Extract the [X, Y] coordinate from the center of the cell holding the provided text.  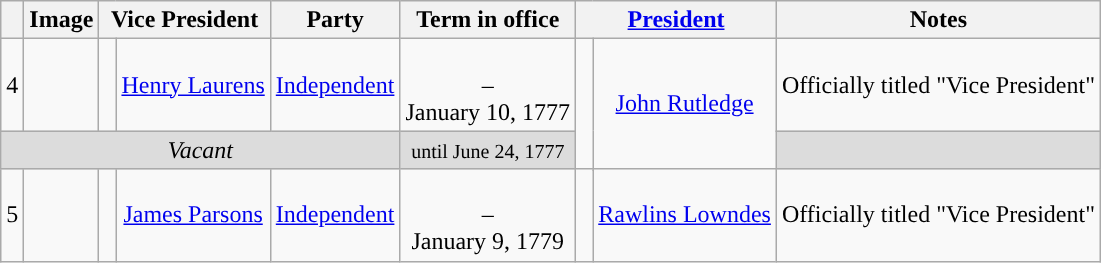
Notes [938, 20]
Image [62, 20]
John Rutledge [685, 104]
Vacant [200, 150]
Party [335, 20]
–January 10, 1777 [488, 85]
4 [12, 85]
Vice President [184, 20]
5 [12, 215]
James Parsons [193, 215]
President [676, 20]
–January 9, 1779 [488, 215]
Term in office [488, 20]
until June 24, 1777 [488, 150]
Henry Laurens [193, 85]
Rawlins Lowndes [685, 215]
